For the text-containing cell, return its midpoint in [x, y] coordinate format. 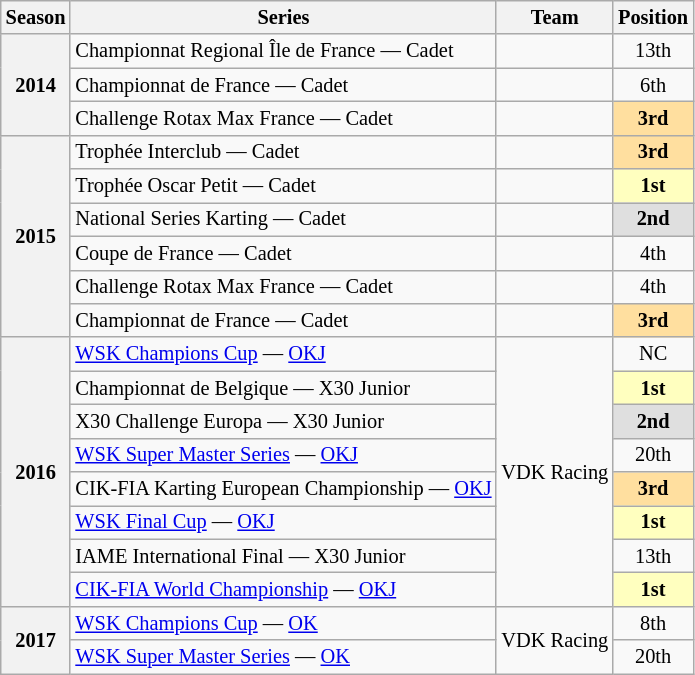
WSK Super Master Series — OK [283, 657]
Series [283, 17]
NC [653, 354]
Team [554, 17]
Season [36, 17]
Trophée Interclub — Cadet [283, 152]
IAME International Final — X30 Junior [283, 556]
2014 [36, 84]
CIK-FIA Karting European Championship — OKJ [283, 489]
WSK Champions Cup — OKJ [283, 354]
Coupe de France — Cadet [283, 253]
Championnat Regional Île de France — Cadet [283, 51]
Trophée Oscar Petit — Cadet [283, 186]
Championnat de Belgique — X30 Junior [283, 388]
2015 [36, 236]
CIK-FIA World Championship — OKJ [283, 589]
WSK Champions Cup — OK [283, 623]
2016 [36, 472]
6th [653, 85]
8th [653, 623]
X30 Challenge Europa — X30 Junior [283, 421]
Position [653, 17]
WSK Super Master Series — OKJ [283, 455]
2017 [36, 640]
WSK Final Cup — OKJ [283, 522]
National Series Karting — Cadet [283, 219]
